Return [x, y] of the center of cell containing provided text 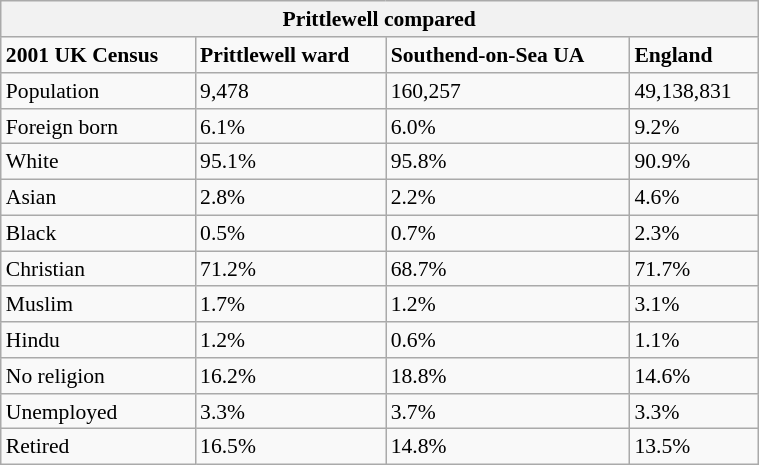
0.7% [508, 233]
No religion [98, 376]
68.7% [508, 269]
Unemployed [98, 411]
2.8% [290, 197]
16.5% [290, 447]
6.1% [290, 126]
Black [98, 233]
Foreign born [98, 126]
0.5% [290, 233]
Muslim [98, 304]
White [98, 162]
Prittlewell compared [380, 19]
16.2% [290, 376]
2.3% [693, 233]
Asian [98, 197]
2.2% [508, 197]
4.6% [693, 197]
13.5% [693, 447]
Christian [98, 269]
71.2% [290, 269]
14.6% [693, 376]
14.8% [508, 447]
1.7% [290, 304]
6.0% [508, 126]
3.1% [693, 304]
Prittlewell ward [290, 55]
9.2% [693, 126]
0.6% [508, 340]
Hindu [98, 340]
18.8% [508, 376]
95.8% [508, 162]
Population [98, 91]
95.1% [290, 162]
3.7% [508, 411]
England [693, 55]
1.1% [693, 340]
2001 UK Census [98, 55]
Retired [98, 447]
49,138,831 [693, 91]
Southend-on-Sea UA [508, 55]
90.9% [693, 162]
160,257 [508, 91]
9,478 [290, 91]
71.7% [693, 269]
